Output the [X, Y] coordinate of the center of the cell containing the given text.  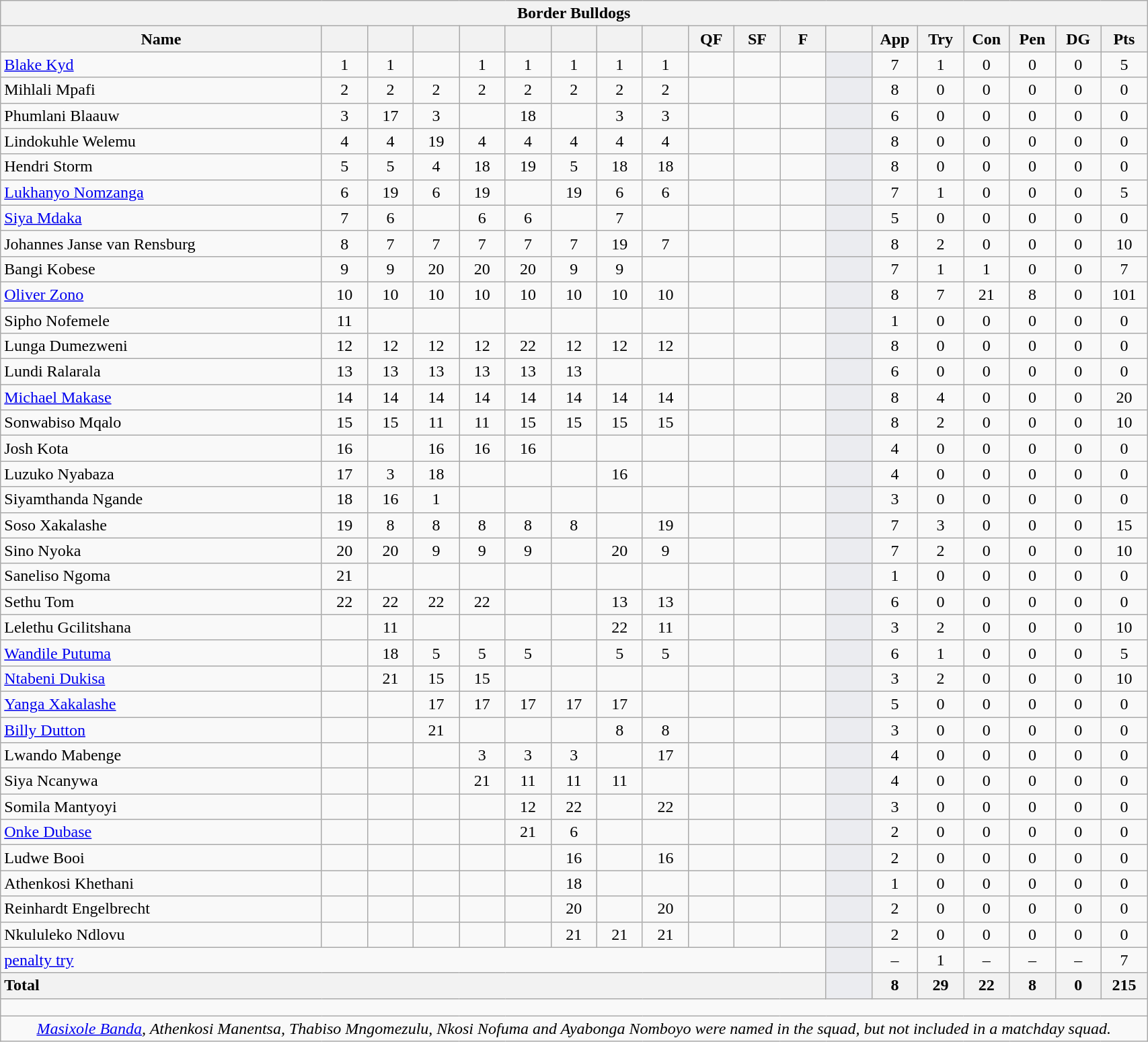
Siya Ncanywa [161, 781]
Billy Dutton [161, 729]
penalty try [413, 960]
Oliver Zono [161, 294]
Con [987, 39]
Sino Nyoka [161, 551]
Bangi Kobese [161, 269]
Siyamthanda Ngande [161, 499]
Josh Kota [161, 448]
App [894, 39]
Ludwe Booi [161, 858]
Sethu Tom [161, 602]
Athenkosi Khethani [161, 883]
Nkululeko Ndlovu [161, 934]
Hendri Storm [161, 167]
Lindokuhle Welemu [161, 141]
F [803, 39]
29 [941, 986]
Yanga Xakalashe [161, 704]
Lukhanyo Nomzanga [161, 192]
Pts [1124, 39]
Michael Makase [161, 397]
DG [1078, 39]
Saneliso Ngoma [161, 576]
Lunga Dumezweni [161, 346]
Lundi Ralarala [161, 372]
Blake Kyd [161, 65]
Soso Xakalashe [161, 525]
Phumlani Blaauw [161, 116]
Border Bulldogs [574, 13]
QF [712, 39]
Try [941, 39]
Reinhardt Engelbrecht [161, 909]
Wandile Putuma [161, 653]
Mihlali Mpafi [161, 90]
215 [1124, 986]
Onke Dubase [161, 832]
101 [1124, 294]
Lelethu Gcilitshana [161, 627]
Somila Mantyoyi [161, 807]
Name [161, 39]
Total [413, 986]
Luzuko Nyabaza [161, 474]
Siya Mdaka [161, 218]
Johannes Janse van Rensburg [161, 243]
Sipho Nofemele [161, 321]
Sonwabiso Mqalo [161, 423]
Lwando Mabenge [161, 756]
Ntabeni Dukisa [161, 678]
Pen [1032, 39]
SF [757, 39]
